Determine the [X, Y] coordinate at the center of the cell enclosing the given text.  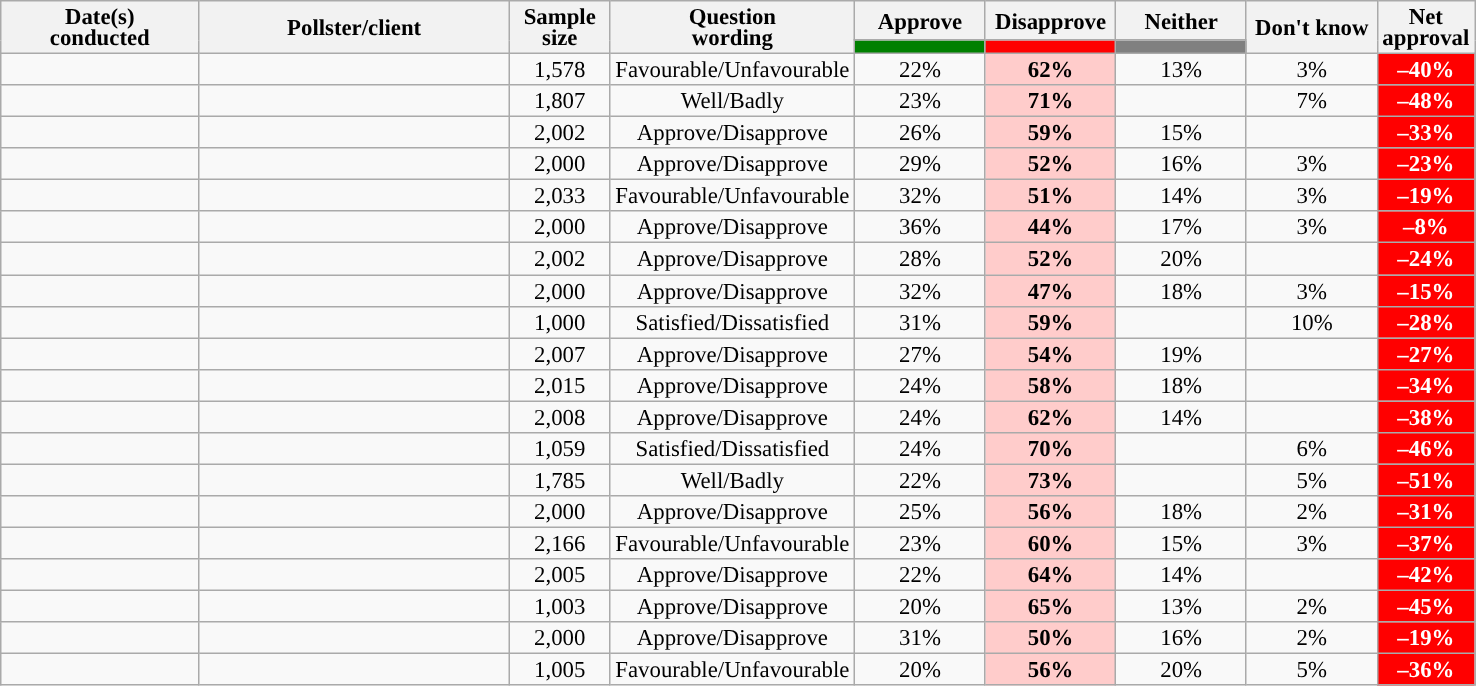
–45% [1426, 607]
–48% [1426, 101]
28% [920, 259]
65% [1050, 607]
–15% [1426, 291]
Sample size [560, 28]
–23% [1426, 164]
–46% [1426, 449]
–36% [1426, 670]
25% [920, 512]
Pollster/client [354, 28]
60% [1050, 543]
–8% [1426, 228]
–37% [1426, 543]
2,007 [560, 354]
29% [920, 164]
2,005 [560, 575]
–27% [1426, 354]
7% [1312, 101]
54% [1050, 354]
1,003 [560, 607]
1,578 [560, 70]
–33% [1426, 133]
–34% [1426, 385]
2,015 [560, 385]
–31% [1426, 512]
Neither [1182, 20]
Date(s)conducted [100, 28]
58% [1050, 385]
1,000 [560, 322]
Disapprove [1050, 20]
2,033 [560, 196]
44% [1050, 228]
51% [1050, 196]
17% [1182, 228]
70% [1050, 449]
–40% [1426, 70]
Approve [920, 20]
1,785 [560, 480]
26% [920, 133]
–38% [1426, 417]
73% [1050, 480]
2,166 [560, 543]
Net approval [1426, 28]
1,059 [560, 449]
27% [920, 354]
10% [1312, 322]
–51% [1426, 480]
36% [920, 228]
64% [1050, 575]
–28% [1426, 322]
–24% [1426, 259]
Questionwording [732, 28]
2,008 [560, 417]
Don't know [1312, 28]
1,807 [560, 101]
50% [1050, 638]
19% [1182, 354]
6% [1312, 449]
1,005 [560, 670]
71% [1050, 101]
47% [1050, 291]
–42% [1426, 575]
